Capture the cell that displays the provided text and extract its [X, Y] central coordinate. 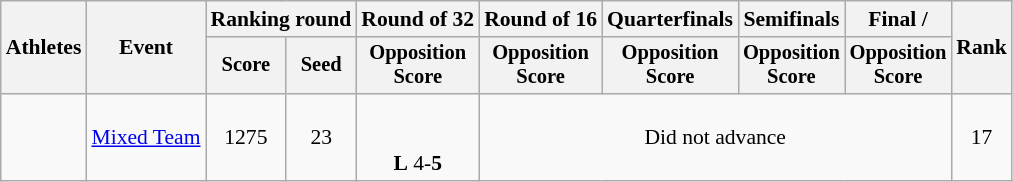
23 [321, 138]
Athletes [44, 48]
Event [146, 48]
Score [246, 66]
1275 [246, 138]
Round of 16 [540, 19]
Final / [898, 19]
Seed [321, 66]
Round of 32 [418, 19]
Did not advance [715, 138]
Rank [982, 48]
Ranking round [282, 19]
17 [982, 138]
Mixed Team [146, 138]
L 4-5 [418, 138]
Quarterfinals [670, 19]
Semifinals [792, 19]
